Determine the [x, y] coordinate at the center of the cell enclosing the given text.  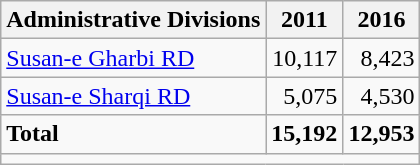
2016 [382, 20]
Susan-e Sharqi RD [134, 96]
Susan-e Gharbi RD [134, 58]
4,530 [382, 96]
2011 [304, 20]
Administrative Divisions [134, 20]
12,953 [382, 134]
15,192 [304, 134]
Total [134, 134]
8,423 [382, 58]
10,117 [304, 58]
5,075 [304, 96]
